Output the (X, Y) coordinate of the center of the cell containing the given text.  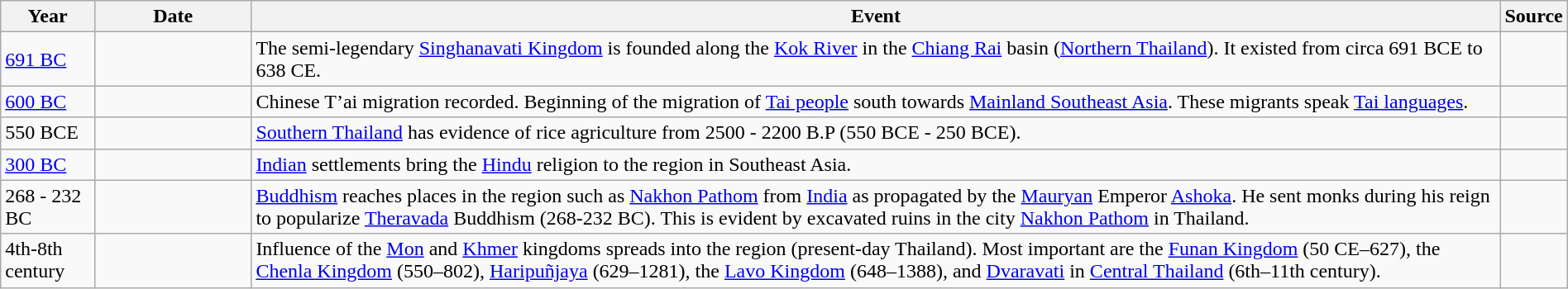
Event (876, 17)
268 - 232 BC (48, 206)
550 BCE (48, 133)
Southern Thailand has evidence of rice agriculture from 2500 - 2200 B.P (550 BCE - 250 BCE). (876, 133)
4th-8th century (48, 261)
691 BC (48, 59)
600 BC (48, 102)
Source (1533, 17)
Date (172, 17)
300 BC (48, 164)
Indian settlements bring the Hindu religion to the region in Southeast Asia. (876, 164)
Chinese T’ai migration recorded. Beginning of the migration of Tai people south towards Mainland Southeast Asia. These migrants speak Tai languages. (876, 102)
Year (48, 17)
